Scan for the cell matching the given text and deliver its [X, Y] coordinate at center. 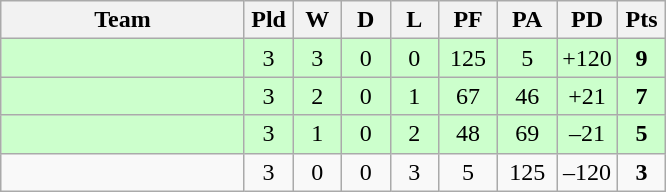
W [318, 20]
67 [468, 96]
PF [468, 20]
9 [642, 58]
7 [642, 96]
–21 [588, 134]
+21 [588, 96]
PD [588, 20]
Pld [268, 20]
Pts [642, 20]
PA [528, 20]
Team [123, 20]
L [414, 20]
–120 [588, 172]
48 [468, 134]
+120 [588, 58]
46 [528, 96]
D [366, 20]
69 [528, 134]
